Capture the cell that displays the provided text and extract its (X, Y) central coordinate. 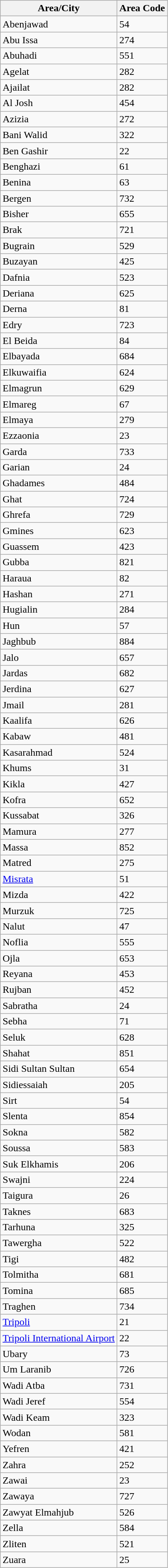
Bani Walid (59, 135)
Reyana (59, 974)
Ghadames (59, 483)
554 (142, 1401)
Ojla (59, 958)
Murzuk (59, 910)
Garian (59, 467)
629 (142, 388)
Sidiessaiah (59, 1085)
Area/City (59, 8)
Swajni (59, 1180)
Ghat (59, 499)
884 (142, 641)
Ajailat (59, 87)
657 (142, 657)
Benghazi (59, 166)
Sebha (59, 1021)
Sirt (59, 1101)
21 (142, 1322)
581 (142, 1433)
57 (142, 626)
Area Code (142, 8)
482 (142, 1259)
Elkuwaifia (59, 372)
Zawyat Elmahjub (59, 1512)
454 (142, 103)
Jardas (59, 673)
67 (142, 404)
733 (142, 451)
Sokna (59, 1132)
274 (142, 40)
84 (142, 341)
628 (142, 1037)
Noflia (59, 942)
Traghen (59, 1306)
Tarhuna (59, 1227)
326 (142, 816)
Elmareg (59, 404)
729 (142, 515)
Deriana (59, 293)
Zahra (59, 1464)
Yefren (59, 1449)
Wadi Jeref (59, 1401)
Abuhadi (59, 56)
Buzayan (59, 262)
275 (142, 863)
Kikla (59, 784)
624 (142, 372)
Massa (59, 847)
422 (142, 895)
652 (142, 800)
Suk Elkhamis (59, 1164)
Wadi Atba (59, 1385)
El Beida (59, 341)
Kussabat (59, 816)
323 (142, 1417)
427 (142, 784)
Bugrain (59, 246)
Gubba (59, 562)
Garda (59, 451)
Zawaya (59, 1496)
Mizda (59, 895)
Kasarahmad (59, 752)
31 (142, 768)
71 (142, 1021)
682 (142, 673)
Wodan (59, 1433)
Tigi (59, 1259)
521 (142, 1544)
47 (142, 926)
Abenjawad (59, 24)
26 (142, 1195)
526 (142, 1512)
Kofra (59, 800)
452 (142, 990)
51 (142, 879)
551 (142, 56)
Khums (59, 768)
Bisher (59, 214)
Abu Issa (59, 40)
626 (142, 721)
Kaalifa (59, 721)
Tawergha (59, 1243)
Gmines (59, 531)
Zuara (59, 1560)
681 (142, 1275)
732 (142, 198)
Taigura (59, 1195)
522 (142, 1243)
731 (142, 1385)
Ghrefa (59, 515)
423 (142, 547)
453 (142, 974)
582 (142, 1132)
625 (142, 293)
63 (142, 182)
Matred (59, 863)
Um Laranib (59, 1370)
Elmaya (59, 420)
725 (142, 910)
Hugialin (59, 610)
854 (142, 1116)
653 (142, 958)
Zawai (59, 1481)
279 (142, 420)
623 (142, 531)
555 (142, 942)
627 (142, 689)
Derna (59, 309)
Elmagrun (59, 388)
Soussa (59, 1148)
Agelat (59, 72)
721 (142, 230)
Slenta (59, 1116)
Ezzaonia (59, 435)
Kabaw (59, 737)
277 (142, 831)
272 (142, 119)
727 (142, 1496)
529 (142, 246)
Sabratha (59, 1006)
583 (142, 1148)
322 (142, 135)
Misrata (59, 879)
206 (142, 1164)
Al Josh (59, 103)
325 (142, 1227)
Jaghbub (59, 641)
Mamura (59, 831)
Benina (59, 182)
Dafnia (59, 277)
205 (142, 1085)
Tripoli (59, 1322)
724 (142, 499)
Elbayada (59, 356)
Zliten (59, 1544)
281 (142, 705)
Tolmitha (59, 1275)
Guassem (59, 547)
524 (142, 752)
Taknes (59, 1212)
81 (142, 309)
Tripoli International Airport (59, 1338)
Tomina (59, 1291)
Zella (59, 1528)
Azizia (59, 119)
683 (142, 1212)
425 (142, 262)
734 (142, 1306)
284 (142, 610)
Seluk (59, 1037)
Edry (59, 325)
481 (142, 737)
Wadi Keam (59, 1417)
654 (142, 1069)
Nalut (59, 926)
73 (142, 1354)
252 (142, 1464)
421 (142, 1449)
726 (142, 1370)
Haraua (59, 578)
Bergen (59, 198)
Sidi Sultan Sultan (59, 1069)
685 (142, 1291)
Hashan (59, 594)
271 (142, 594)
Jalo (59, 657)
61 (142, 166)
Ben Gashir (59, 151)
523 (142, 277)
655 (142, 214)
Jerdina (59, 689)
852 (142, 847)
Brak (59, 230)
Hun (59, 626)
224 (142, 1180)
25 (142, 1560)
821 (142, 562)
851 (142, 1053)
Rujban (59, 990)
Jmail (59, 705)
Ubary (59, 1354)
82 (142, 578)
684 (142, 356)
584 (142, 1528)
Shahat (59, 1053)
484 (142, 483)
723 (142, 325)
